Find where the given text appears and provide that cell's center as [x, y] coordinate. 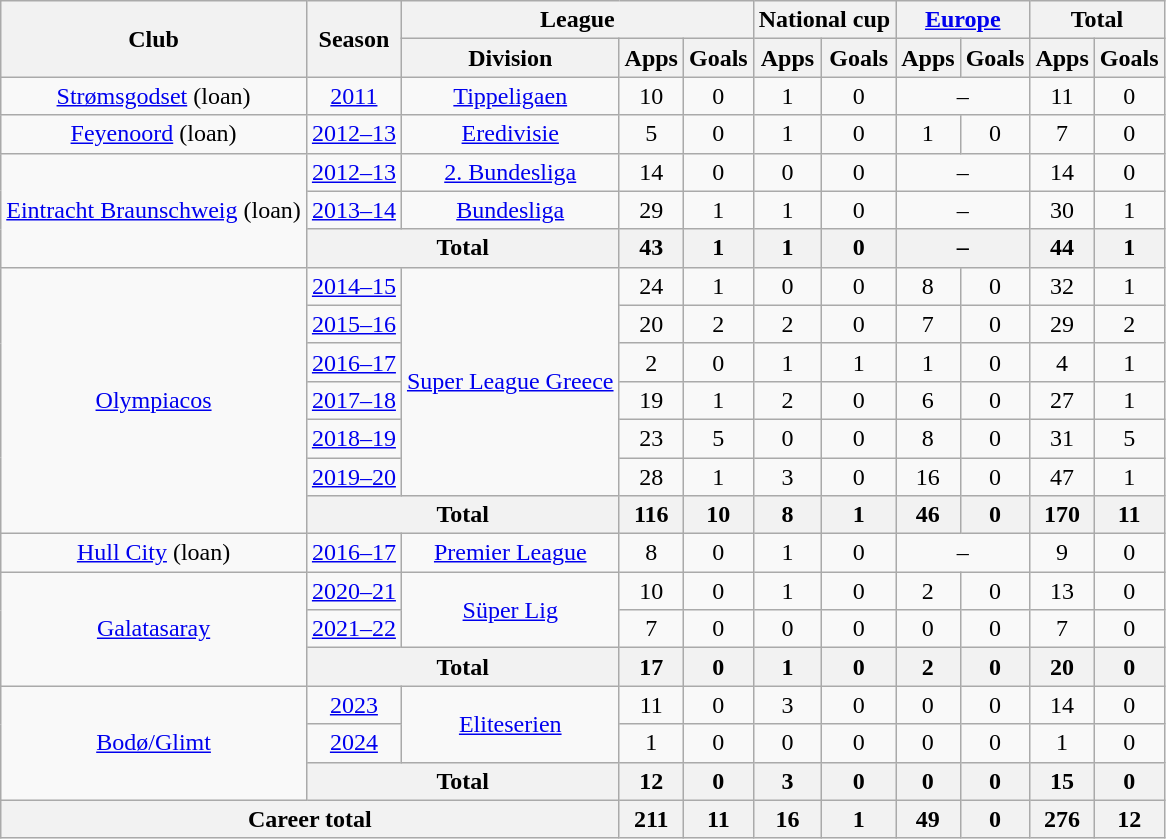
2023 [354, 705]
30 [1062, 210]
Bundesliga [510, 210]
2021–22 [354, 629]
National cup [824, 20]
Europe [963, 20]
23 [651, 438]
Feyenoord (loan) [154, 134]
17 [651, 667]
170 [1062, 515]
44 [1062, 248]
2017–18 [354, 400]
2. Bundesliga [510, 172]
Eintracht Braunschweig (loan) [154, 210]
211 [651, 819]
2018–19 [354, 438]
6 [928, 400]
276 [1062, 819]
Eliteserien [510, 724]
League [577, 20]
2019–20 [354, 477]
Club [154, 39]
2024 [354, 743]
2013–14 [354, 210]
Career total [310, 819]
Olympiacos [154, 400]
Super League Greece [510, 381]
Galatasaray [154, 629]
19 [651, 400]
Premier League [510, 553]
28 [651, 477]
Season [354, 39]
9 [1062, 553]
4 [1062, 362]
2014–15 [354, 286]
49 [928, 819]
27 [1062, 400]
Bodø/Glimt [154, 743]
24 [651, 286]
Eredivisie [510, 134]
2011 [354, 96]
2015–16 [354, 324]
15 [1062, 781]
32 [1062, 286]
Süper Lig [510, 610]
2020–21 [354, 591]
46 [928, 515]
116 [651, 515]
47 [1062, 477]
43 [651, 248]
31 [1062, 438]
Division [510, 58]
Hull City (loan) [154, 553]
Tippeligaen [510, 96]
13 [1062, 591]
Strømsgodset (loan) [154, 96]
